Identify which cell holds the provided text, then report its [x, y] central coordinate. 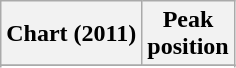
Peakposition [188, 34]
Chart (2011) [72, 34]
